Provide the [x, y] coordinate of the cell's center where the given text is located.  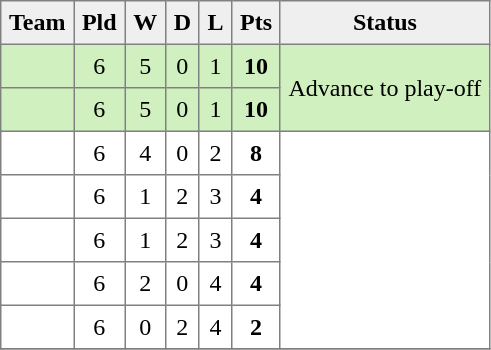
D [182, 23]
8 [256, 153]
Team [38, 23]
Pts [256, 23]
Pld [100, 23]
Status [384, 23]
Advance to play-off [384, 88]
L [216, 23]
W [145, 23]
